Pinpoint the cell where the given text exists, returning its [x, y] midpoint coordinate. 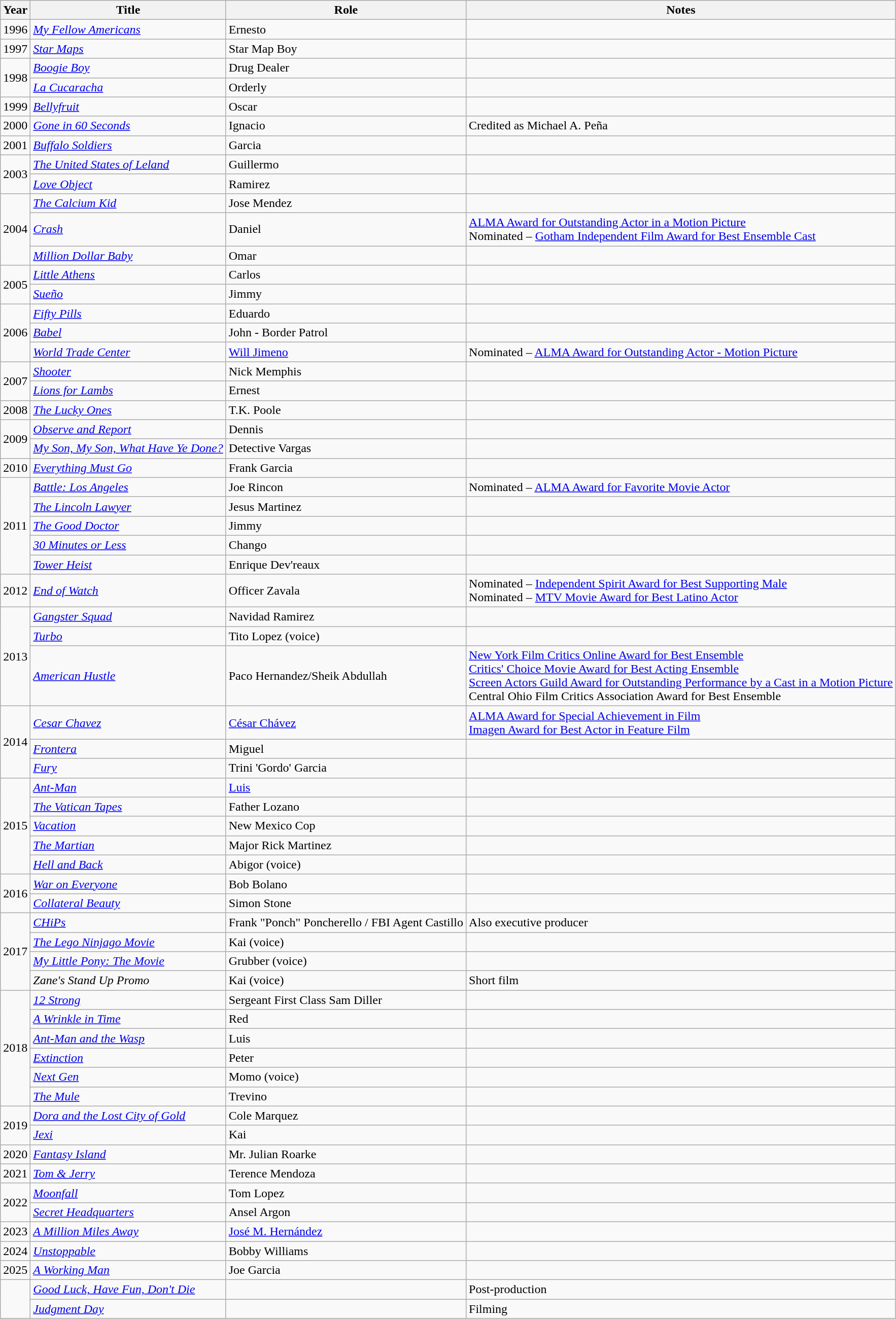
Secret Headquarters [128, 1212]
Also executive producer [681, 922]
Cole Marquez [346, 1116]
Fifty Pills [128, 314]
2018 [15, 1048]
Unstoppable [128, 1251]
Guillermo [346, 164]
Nominated – ALMA Award for Outstanding Actor - Motion Picture [681, 352]
Dennis [346, 429]
1998 [15, 78]
Good Luck, Have Fun, Don't Die [128, 1290]
Trini 'Gordo' Garcia [346, 768]
Gangster Squad [128, 617]
Ernesto [346, 29]
Million Dollar Baby [128, 255]
New Mexico Cop [346, 826]
Terence Mendoza [346, 1173]
2021 [15, 1173]
Jexi [128, 1135]
Momo (voice) [346, 1077]
Judgment Day [128, 1309]
Bobby Williams [346, 1251]
Buffalo Soldiers [128, 145]
1996 [15, 29]
My Little Pony: The Movie [128, 961]
Short film [681, 981]
Tower Heist [128, 565]
Mr. Julian Roarke [346, 1154]
Peter [346, 1058]
2007 [15, 381]
Fury [128, 768]
Miguel [346, 749]
2012 [15, 591]
World Trade Center [128, 352]
Major Rick Martinez [346, 845]
Joe Rincon [346, 487]
My Fellow Americans [128, 29]
2017 [15, 951]
Red [346, 1019]
Hell and Back [128, 864]
A Working Man [128, 1270]
Frank Garcia [346, 468]
American Hustle [128, 676]
Next Gen [128, 1077]
Omar [346, 255]
Little Athens [128, 275]
A Million Miles Away [128, 1231]
Dora and the Lost City of Gold [128, 1116]
Oscar [346, 107]
Turbo [128, 636]
Collateral Beauty [128, 903]
Joe Garcia [346, 1270]
Ansel Argon [346, 1212]
Gone in 60 Seconds [128, 126]
The Lucky Ones [128, 410]
War on Everyone [128, 884]
Babel [128, 333]
Father Lozano [346, 807]
2015 [15, 826]
T.K. Poole [346, 410]
Drug Dealer [346, 68]
1999 [15, 107]
Bellyfruit [128, 107]
Nick Memphis [346, 371]
2004 [15, 229]
ALMA Award for Special Achievement in FilmImagen Award for Best Actor in Feature Film [681, 722]
Boogie Boy [128, 68]
2022 [15, 1202]
Shooter [128, 371]
Tom Lopez [346, 1193]
Ernest [346, 391]
Ramirez [346, 184]
1997 [15, 49]
2011 [15, 526]
Extinction [128, 1058]
Orderly [346, 87]
Post-production [681, 1290]
Eduardo [346, 314]
Sergeant First Class Sam Diller [346, 1000]
César Chávez [346, 722]
2023 [15, 1231]
2009 [15, 439]
CHiPs [128, 922]
Frontera [128, 749]
2014 [15, 742]
Ignacio [346, 126]
2006 [15, 333]
Battle: Los Angeles [128, 487]
Jesus Martinez [346, 506]
Title [128, 10]
Filming [681, 1309]
Chango [346, 545]
Cesar Chavez [128, 722]
Paco Hernandez/Sheik Abdullah [346, 676]
Nominated – Independent Spirit Award for Best Supporting MaleNominated – MTV Movie Award for Best Latino Actor [681, 591]
Ant-Man [128, 787]
My Son, My Son, What Have Ye Done? [128, 448]
Will Jimeno [346, 352]
Love Object [128, 184]
Kai [346, 1135]
2020 [15, 1154]
Carlos [346, 275]
12 Strong [128, 1000]
Sueño [128, 294]
2010 [15, 468]
Detective Vargas [346, 448]
Crash [128, 229]
2001 [15, 145]
2000 [15, 126]
A Wrinkle in Time [128, 1019]
Enrique Dev'reaux [346, 565]
Nominated – ALMA Award for Favorite Movie Actor [681, 487]
Frank "Ponch" Poncherello / FBI Agent Castillo [346, 922]
The Lincoln Lawyer [128, 506]
Jose Mendez [346, 203]
Daniel [346, 229]
Observe and Report [128, 429]
2016 [15, 893]
Abigor (voice) [346, 864]
Notes [681, 10]
2013 [15, 656]
Tom & Jerry [128, 1173]
Navidad Ramirez [346, 617]
End of Watch [128, 591]
Tito Lopez (voice) [346, 636]
Garcia [346, 145]
Zane's Stand Up Promo [128, 981]
Star Map Boy [346, 49]
Vacation [128, 826]
2003 [15, 174]
Moonfall [128, 1193]
Fantasy Island [128, 1154]
John - Border Patrol [346, 333]
Year [15, 10]
Lions for Lambs [128, 391]
2024 [15, 1251]
Star Maps [128, 49]
The United States of Leland [128, 164]
2008 [15, 410]
The Lego Ninjago Movie [128, 942]
ALMA Award for Outstanding Actor in a Motion PictureNominated – Gotham Independent Film Award for Best Ensemble Cast [681, 229]
2025 [15, 1270]
José M. Hernández [346, 1231]
Everything Must Go [128, 468]
Officer Zavala [346, 591]
Role [346, 10]
The Vatican Tapes [128, 807]
Grubber (voice) [346, 961]
Bob Bolano [346, 884]
2019 [15, 1125]
Simon Stone [346, 903]
Trevino [346, 1096]
The Good Doctor [128, 526]
The Martian [128, 845]
The Mule [128, 1096]
The Calcium Kid [128, 203]
30 Minutes or Less [128, 545]
Credited as Michael A. Peña [681, 126]
Ant-Man and the Wasp [128, 1038]
La Cucaracha [128, 87]
2005 [15, 285]
